Provide the [X, Y] coordinate of the cell's center where the given text is located.  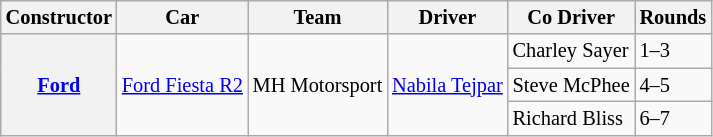
Steve McPhee [572, 85]
Team [318, 17]
Rounds [674, 17]
Ford Fiesta R2 [182, 84]
6–7 [674, 118]
Charley Sayer [572, 51]
Co Driver [572, 17]
Ford [59, 84]
Car [182, 17]
MH Motorsport [318, 84]
4–5 [674, 85]
Constructor [59, 17]
Driver [448, 17]
Nabila Tejpar [448, 84]
1–3 [674, 51]
Richard Bliss [572, 118]
